Search for the cell housing the specified text and yield its [X, Y] center coordinate. 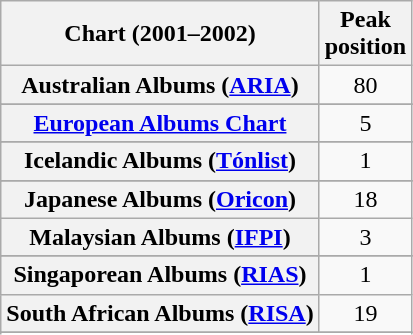
18 [365, 199]
Japanese Albums (Oricon) [160, 199]
Australian Albums (ARIA) [160, 85]
Icelandic Albums (Tónlist) [160, 161]
3 [365, 237]
19 [365, 313]
Chart (2001–2002) [160, 34]
5 [365, 123]
80 [365, 85]
European Albums Chart [160, 123]
Peak position [365, 34]
Malaysian Albums (IFPI) [160, 237]
Singaporean Albums (RIAS) [160, 275]
South African Albums (RISA) [160, 313]
